Scan for the cell matching the given text and deliver its [x, y] coordinate at center. 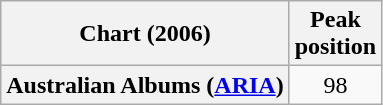
Peakposition [335, 34]
98 [335, 85]
Chart (2006) [145, 34]
Australian Albums (ARIA) [145, 85]
